Extract the [x, y] coordinate from the center of the cell holding the provided text.  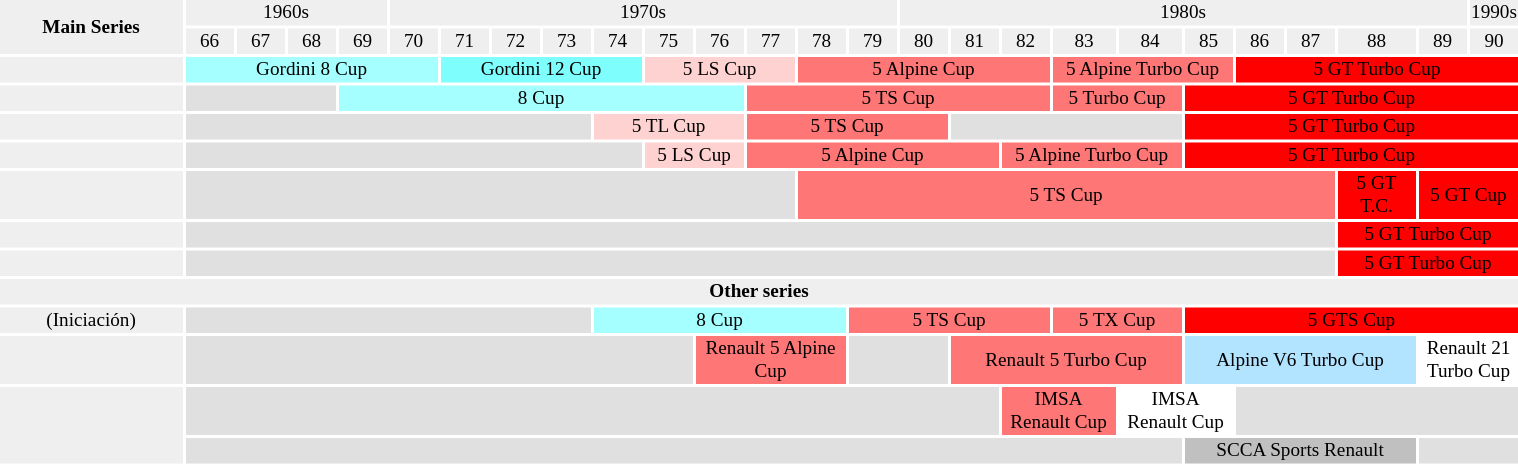
5 TX Cup [1118, 321]
5 Turbo Cup [1118, 99]
Renault 5 Alpine Cup [771, 360]
72 [516, 41]
67 [261, 41]
88 [1377, 41]
1980s [1184, 13]
85 [1209, 41]
84 [1150, 41]
71 [465, 41]
70 [414, 41]
5 TL Cup [669, 127]
86 [1260, 41]
78 [822, 41]
77 [771, 41]
82 [1026, 41]
75 [669, 41]
Gordini 12 Cup [542, 70]
76 [720, 41]
1970s [644, 13]
69 [363, 41]
Renault 5 Turbo Cup [1066, 360]
SCCA Sports Renault [1300, 451]
73 [567, 41]
80 [924, 41]
89 [1443, 41]
68 [312, 41]
Gordini 8 Cup [312, 70]
66 [210, 41]
83 [1084, 41]
87 [1311, 41]
74 [618, 41]
(Iniciación) [92, 321]
Alpine V6 Turbo Cup [1300, 360]
5 GT T.C. [1377, 195]
1960s [286, 13]
79 [873, 41]
Main Series [92, 27]
81 [975, 41]
